Locate the cell with the specified text and output its (x, y) center coordinate. 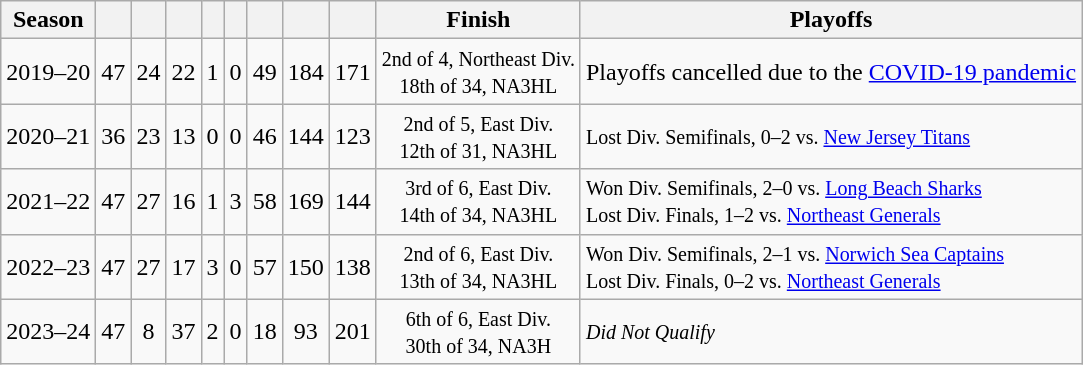
Playoffs cancelled due to the COVID-19 pandemic (830, 72)
37 (184, 332)
171 (352, 72)
2nd of 5, East Div.12th of 31, NA3HL (478, 136)
2nd of 4, Northeast Div.18th of 34, NA3HL (478, 72)
138 (352, 266)
16 (184, 202)
6th of 6, East Div.30th of 34, NA3H (478, 332)
22 (184, 72)
Finish (478, 20)
2023–24 (48, 332)
Won Div. Semifinals, 2–0 vs. Long Beach SharksLost Div. Finals, 1–2 vs. Northeast Generals (830, 202)
93 (306, 332)
184 (306, 72)
17 (184, 266)
24 (148, 72)
57 (264, 266)
2 (212, 332)
49 (264, 72)
123 (352, 136)
46 (264, 136)
13 (184, 136)
23 (148, 136)
36 (114, 136)
Playoffs (830, 20)
Won Div. Semifinals, 2–1 vs. Norwich Sea CaptainsLost Div. Finals, 0–2 vs. Northeast Generals (830, 266)
8 (148, 332)
18 (264, 332)
58 (264, 202)
169 (306, 202)
Lost Div. Semifinals, 0–2 vs. New Jersey Titans (830, 136)
2019–20 (48, 72)
2020–21 (48, 136)
201 (352, 332)
2022–23 (48, 266)
150 (306, 266)
Season (48, 20)
2nd of 6, East Div.13th of 34, NA3HL (478, 266)
2021–22 (48, 202)
Did Not Qualify (830, 332)
3rd of 6, East Div.14th of 34, NA3HL (478, 202)
